Find where the given text appears and provide that cell's center as (x, y) coordinate. 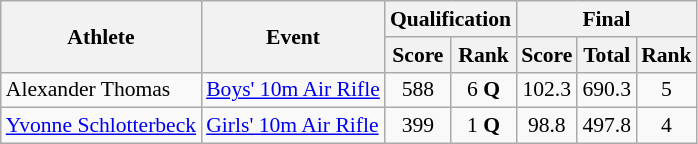
1 Q (484, 126)
Yvonne Schlotterbeck (101, 126)
4 (666, 126)
Event (293, 36)
497.8 (606, 126)
Alexander Thomas (101, 90)
5 (666, 90)
6 Q (484, 90)
Athlete (101, 36)
Boys' 10m Air Rifle (293, 90)
690.3 (606, 90)
Qualification (450, 19)
399 (418, 126)
Girls' 10m Air Rifle (293, 126)
102.3 (546, 90)
Total (606, 55)
98.8 (546, 126)
Final (606, 19)
588 (418, 90)
